Extract the (X, Y) coordinate from the center of the cell holding the provided text.  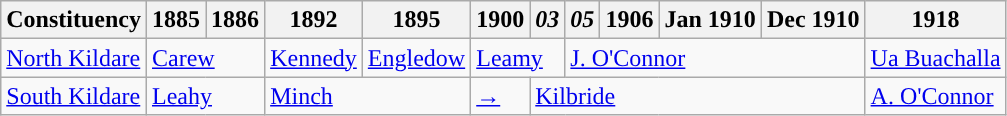
South Kildare (74, 96)
A. O'Connor (936, 96)
1895 (416, 20)
Ua Buachalla (936, 58)
1892 (314, 20)
Engledow (416, 58)
Constituency (74, 20)
Leahy (205, 96)
03 (548, 20)
1918 (936, 20)
Kennedy (314, 58)
Leamy (518, 58)
J. O'Connor (715, 58)
Kilbride (698, 96)
North Kildare (74, 58)
Dec 1910 (813, 20)
Jan 1910 (710, 20)
Carew (205, 58)
1900 (500, 20)
Minch (368, 96)
05 (582, 20)
1906 (630, 20)
1885 (176, 20)
1886 (236, 20)
→ (500, 96)
